From the cell containing the given text, extract its center point as (X, Y) coordinate. 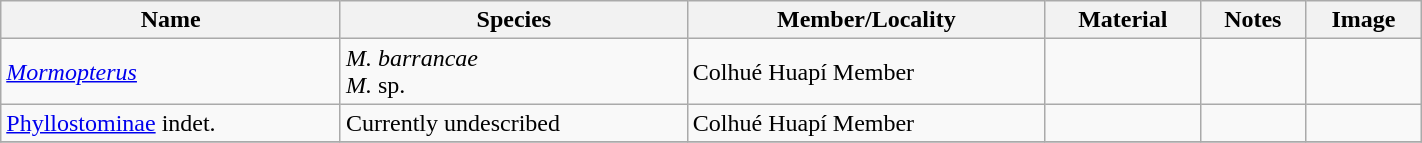
Species (514, 20)
Currently undescribed (514, 123)
Image (1364, 20)
M. barrancaeM. sp. (514, 72)
Member/Locality (866, 20)
Mormopterus (171, 72)
Name (171, 20)
Phyllostominae indet. (171, 123)
Notes (1252, 20)
Material (1122, 20)
